Scan for the cell matching the given text and deliver its [X, Y] coordinate at center. 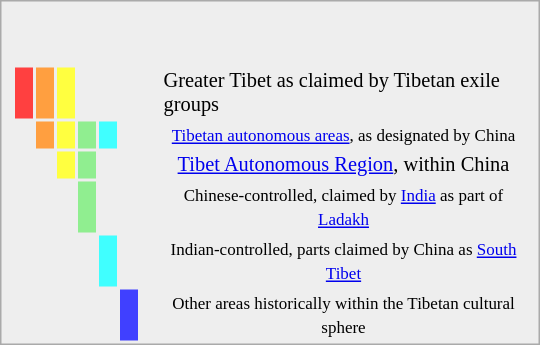
Tibetan autonomous areas, as designated by China [344, 136]
Other areas historically within the Tibetan cultural sphere [344, 316]
Greater Tibet as claimed by Tibetan exile groups [344, 94]
Chinese-controlled, claimed by India as part of Ladakh [344, 208]
Tibet Autonomous Region, within China [344, 166]
Indian-controlled, parts claimed by China as South Tibet [344, 262]
